Search for the cell housing the specified text and yield its (X, Y) center coordinate. 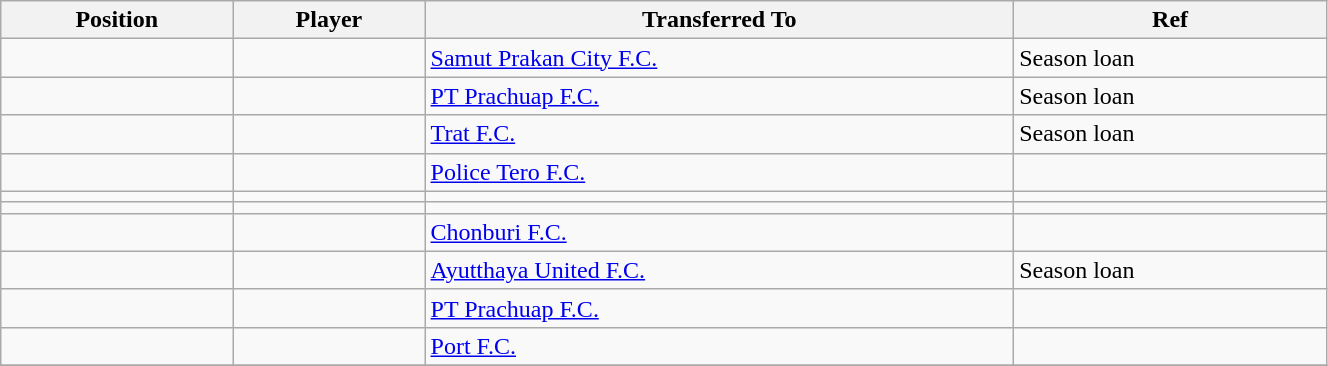
Player (329, 20)
Trat F.C. (720, 134)
Ayutthaya United F.C. (720, 270)
Police Tero F.C. (720, 172)
Chonburi F.C. (720, 232)
Port F.C. (720, 346)
Transferred To (720, 20)
Ref (1170, 20)
Samut Prakan City F.C. (720, 58)
Position (117, 20)
